For the text-containing cell, return its midpoint in (x, y) coordinate format. 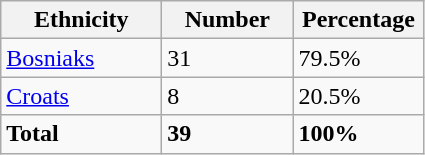
Total (82, 134)
Percentage (358, 20)
Croats (82, 96)
Number (228, 20)
Bosniaks (82, 58)
8 (228, 96)
31 (228, 58)
39 (228, 134)
79.5% (358, 58)
Ethnicity (82, 20)
100% (358, 134)
20.5% (358, 96)
